Detect which cell encompasses the target text, then output its [X, Y] center coordinate. 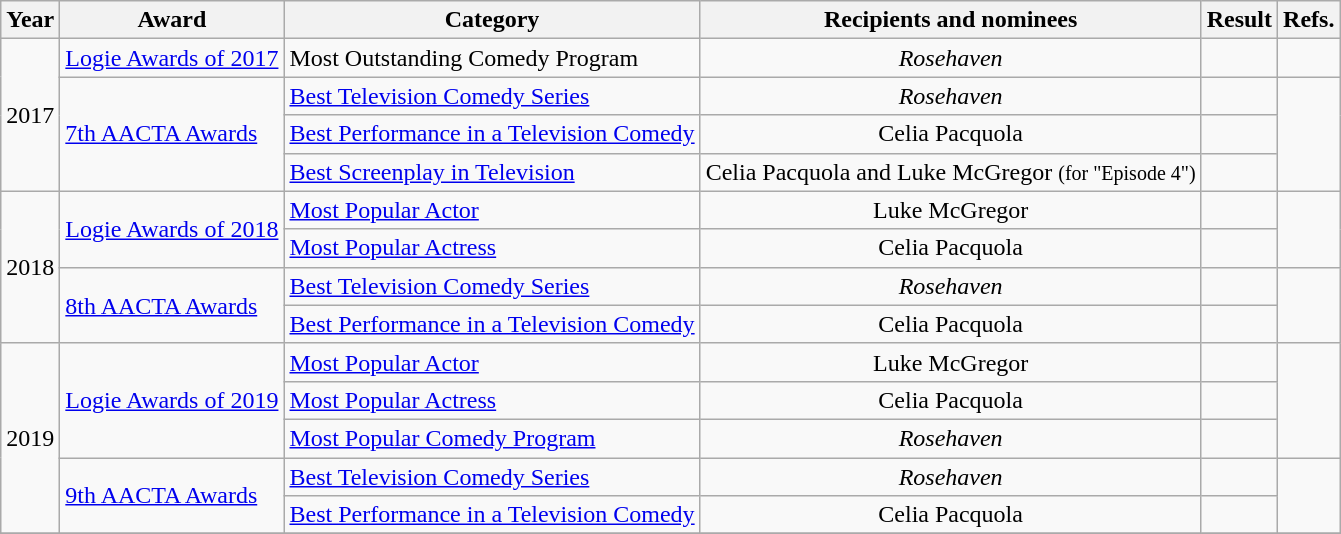
Best Screenplay in Television [492, 172]
Logie Awards of 2018 [172, 229]
Most Popular Comedy Program [492, 438]
Result [1239, 20]
Logie Awards of 2019 [172, 400]
9th AACTA Awards [172, 496]
Celia Pacquola and Luke McGregor (for "Episode 4") [950, 172]
Category [492, 20]
Recipients and nominees [950, 20]
Most Outstanding Comedy Program [492, 58]
Year [30, 20]
Refs. [1309, 20]
2017 [30, 115]
2019 [30, 438]
Award [172, 20]
8th AACTA Awards [172, 305]
7th AACTA Awards [172, 134]
2018 [30, 267]
Logie Awards of 2017 [172, 58]
